Search for the cell housing the specified text and yield its [X, Y] center coordinate. 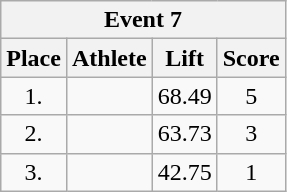
Score [251, 58]
42.75 [184, 172]
3. [34, 172]
5 [251, 96]
Athlete [109, 58]
1. [34, 96]
68.49 [184, 96]
Place [34, 58]
Event 7 [143, 20]
Lift [184, 58]
2. [34, 134]
63.73 [184, 134]
3 [251, 134]
1 [251, 172]
